Extract the [x, y] coordinate from the center of the cell holding the provided text.  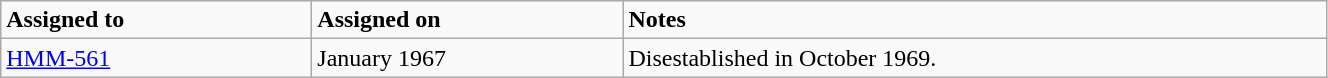
Assigned to [156, 20]
Disestablished in October 1969. [975, 58]
HMM-561 [156, 58]
Assigned on [468, 20]
Notes [975, 20]
January 1967 [468, 58]
